Determine the [X, Y] coordinate at the center of the cell enclosing the given text.  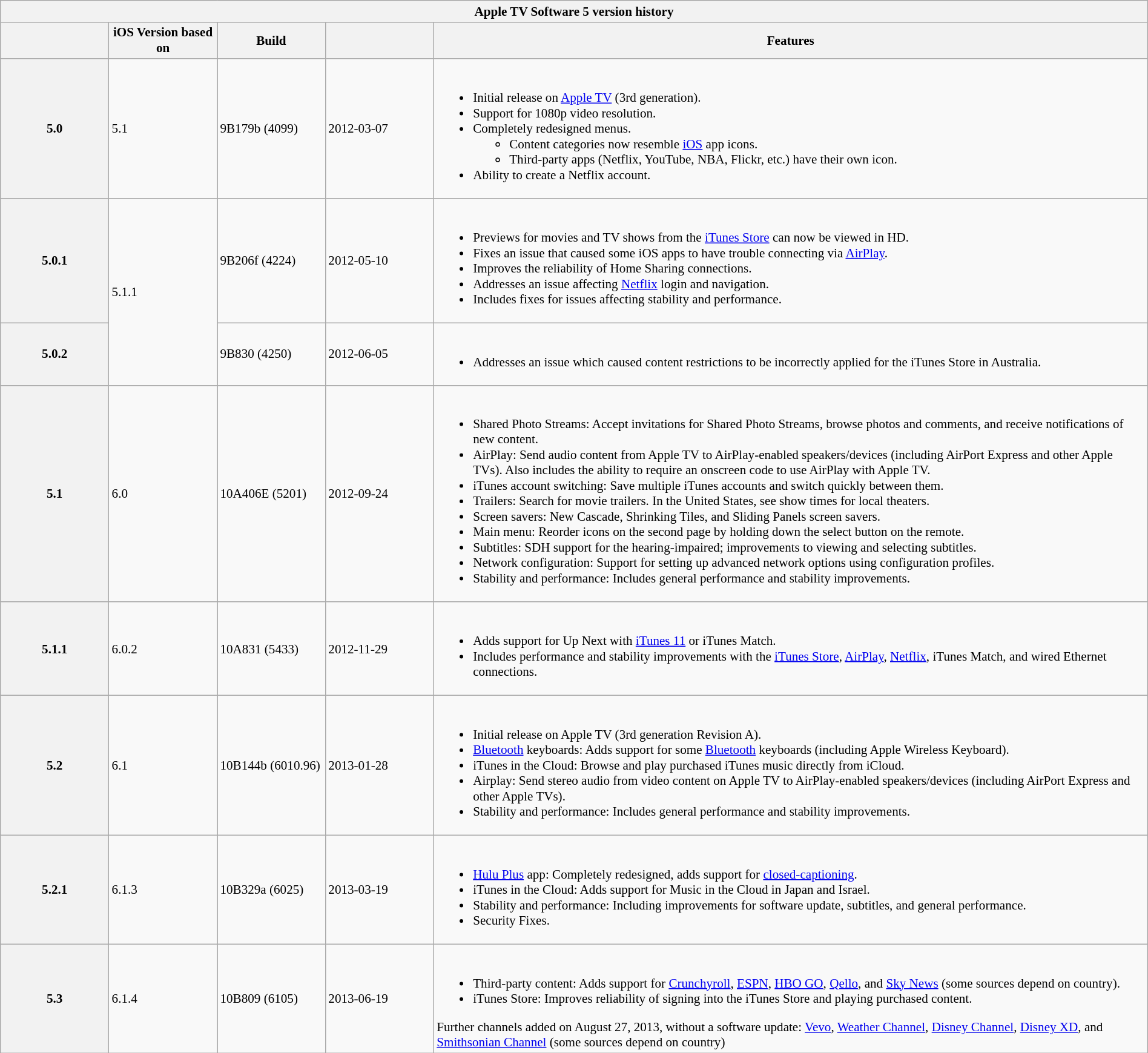
10B144b (6010.96) [271, 765]
9B206f (4224) [271, 260]
2013-06-19 [379, 999]
5.2 [54, 765]
5.0.2 [54, 354]
iOS Version based on [163, 40]
6.1.3 [163, 890]
6.1.4 [163, 999]
Build [271, 40]
10A831 (5433) [271, 649]
2012-03-07 [379, 128]
5.3 [54, 999]
2012-05-10 [379, 260]
Addresses an issue which caused content restrictions to be incorrectly applied for the iTunes Store in Australia. [791, 354]
6.0 [163, 493]
2013-01-28 [379, 765]
9B830 (4250) [271, 354]
10A406E (5201) [271, 493]
Features [791, 40]
2013-03-19 [379, 890]
2012-09-24 [379, 493]
5.0.1 [54, 260]
6.1 [163, 765]
10B329a (6025) [271, 890]
5.2.1 [54, 890]
9B179b (4099) [271, 128]
2012-06-05 [379, 354]
6.0.2 [163, 649]
Apple TV Software 5 version history [574, 11]
5.0 [54, 128]
10B809 (6105) [271, 999]
2012-11-29 [379, 649]
